Provide the [X, Y] coordinate of the cell's center where the given text is located.  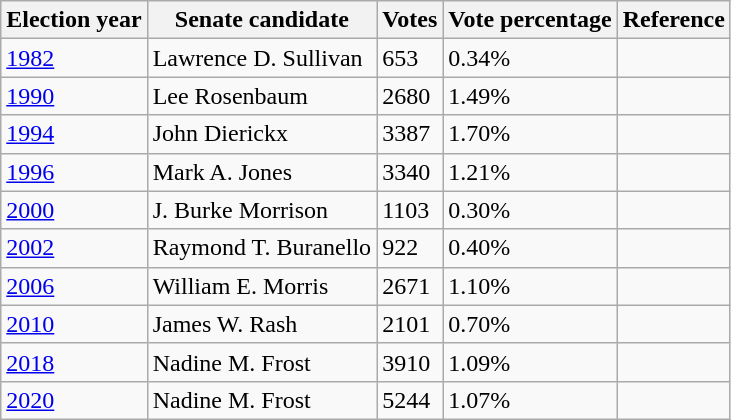
Senate candidate [262, 20]
1.21% [530, 172]
William E. Morris [262, 286]
2010 [74, 324]
2000 [74, 210]
John Dierickx [262, 134]
2006 [74, 286]
J. Burke Morrison [262, 210]
Election year [74, 20]
3340 [410, 172]
2680 [410, 96]
0.40% [530, 248]
Mark A. Jones [262, 172]
Reference [674, 20]
1.49% [530, 96]
653 [410, 58]
2002 [74, 248]
Lee Rosenbaum [262, 96]
5244 [410, 400]
3387 [410, 134]
1.09% [530, 362]
1.70% [530, 134]
3910 [410, 362]
Lawrence D. Sullivan [262, 58]
2671 [410, 286]
Raymond T. Buranello [262, 248]
2101 [410, 324]
0.30% [530, 210]
Vote percentage [530, 20]
1982 [74, 58]
2018 [74, 362]
0.34% [530, 58]
James W. Rash [262, 324]
1103 [410, 210]
1996 [74, 172]
1994 [74, 134]
1990 [74, 96]
1.07% [530, 400]
922 [410, 248]
0.70% [530, 324]
1.10% [530, 286]
2020 [74, 400]
Votes [410, 20]
